Return the (X, Y) coordinate for the center point of the cell that contains the specified text.  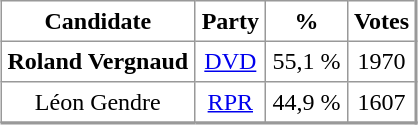
Candidate (98, 21)
Roland Vergnaud (98, 61)
1607 (382, 102)
44,9 % (306, 102)
RPR (230, 102)
% (306, 21)
1970 (382, 61)
DVD (230, 61)
Votes (382, 21)
Party (230, 21)
55,1 % (306, 61)
Léon Gendre (98, 102)
